Scan for the cell matching the given text and deliver its (X, Y) coordinate at center. 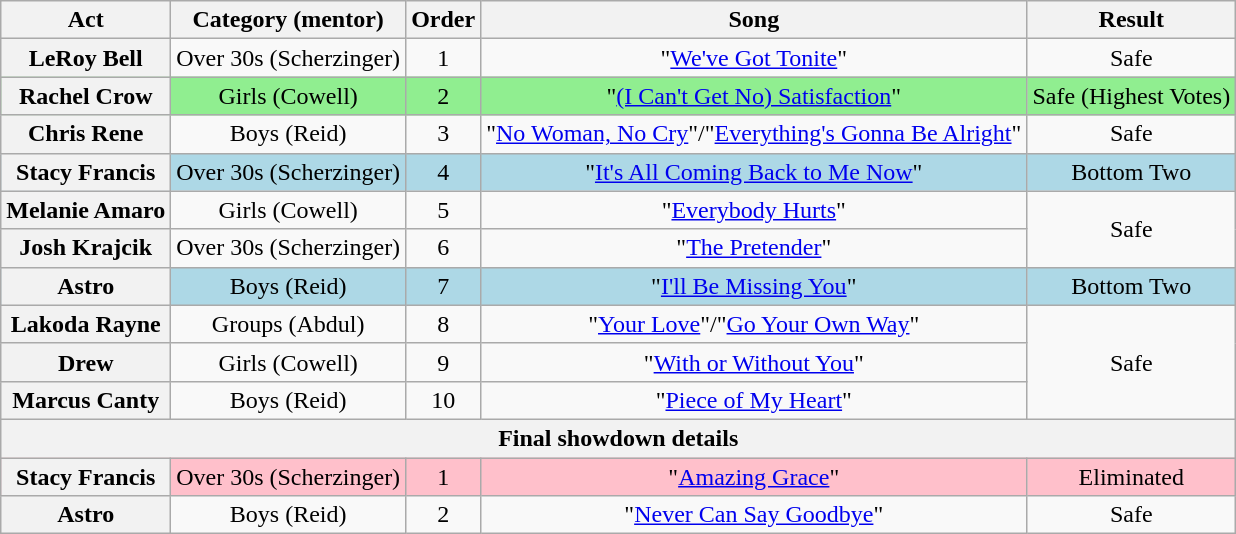
"Amazing Grace" (754, 477)
"The Pretender" (754, 248)
"(I Can't Get No) Satisfaction" (754, 96)
Order (444, 20)
4 (444, 172)
Lakoda Rayne (86, 324)
"Piece of My Heart" (754, 400)
Groups (Abdul) (288, 324)
"With or Without You" (754, 362)
7 (444, 286)
9 (444, 362)
5 (444, 210)
Song (754, 20)
Final showdown details (618, 438)
3 (444, 134)
Category (mentor) (288, 20)
Act (86, 20)
Result (1132, 20)
"Never Can Say Goodbye" (754, 515)
"Your Love"/"Go Your Own Way" (754, 324)
8 (444, 324)
"No Woman, No Cry"/"Everything's Gonna Be Alright" (754, 134)
Drew (86, 362)
6 (444, 248)
"I'll Be Missing You" (754, 286)
"Everybody Hurts" (754, 210)
"It's All Coming Back to Me Now" (754, 172)
Rachel Crow (86, 96)
Eliminated (1132, 477)
Chris Rene (86, 134)
"We've Got Tonite" (754, 58)
Josh Krajcik (86, 248)
Melanie Amaro (86, 210)
Marcus Canty (86, 400)
Safe (Highest Votes) (1132, 96)
10 (444, 400)
LeRoy Bell (86, 58)
